Scan for the cell matching the given text and deliver its [x, y] coordinate at center. 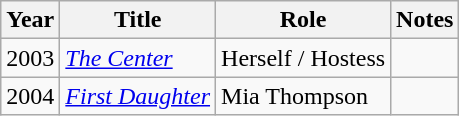
First Daughter [138, 96]
Herself / Hostess [304, 58]
Year [30, 20]
2004 [30, 96]
Mia Thompson [304, 96]
The Center [138, 58]
Title [138, 20]
Role [304, 20]
Notes [425, 20]
2003 [30, 58]
